Find where the given text appears and provide that cell's center as [X, Y] coordinate. 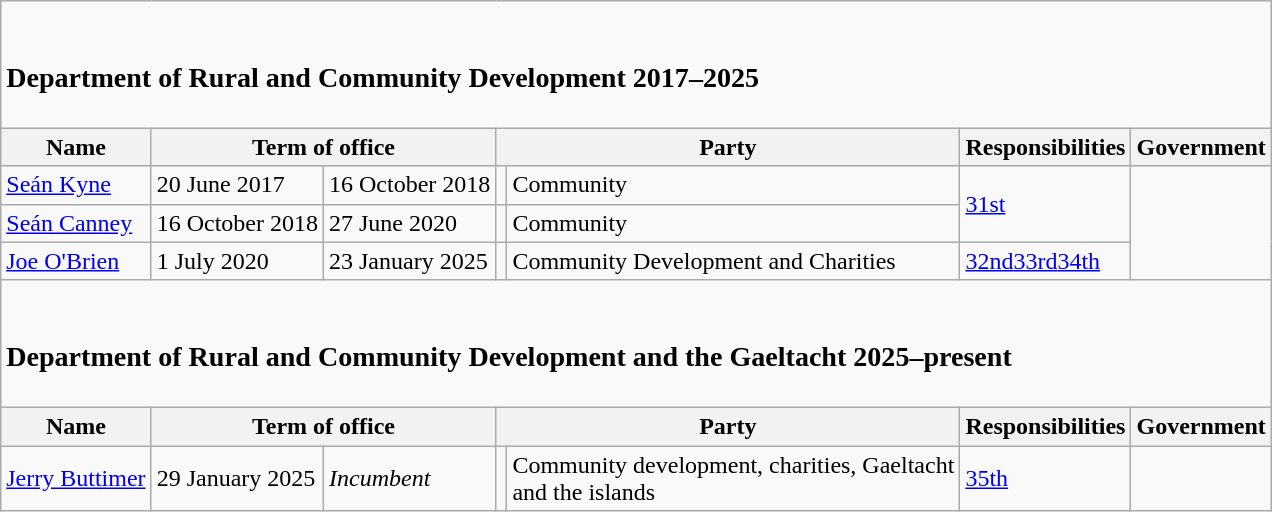
Community Development and Charities [734, 261]
Seán Kyne [76, 185]
1 July 2020 [237, 261]
32nd33rd34th [1046, 261]
29 January 2025 [237, 478]
Community development, charities, Gaeltachtand the islands [734, 478]
Seán Canney [76, 223]
Department of Rural and Community Development 2017–2025 [636, 64]
Department of Rural and Community Development and the Gaeltacht 2025–present [636, 344]
Jerry Buttimer [76, 478]
31st [1046, 204]
Incumbent [409, 478]
35th [1046, 478]
23 January 2025 [409, 261]
20 June 2017 [237, 185]
Joe O'Brien [76, 261]
27 June 2020 [409, 223]
